Output the (x, y) coordinate of the center of the cell containing the given text.  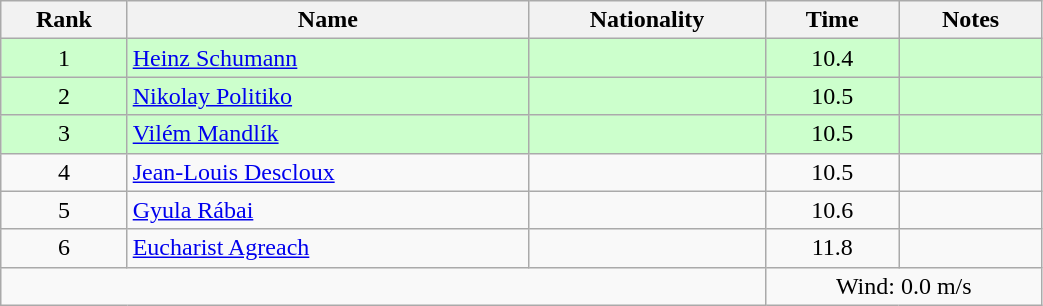
5 (64, 210)
10.6 (832, 210)
Time (832, 20)
Vilém Mandlík (328, 134)
3 (64, 134)
Notes (970, 20)
2 (64, 96)
4 (64, 172)
Heinz Schumann (328, 58)
10.4 (832, 58)
1 (64, 58)
Gyula Rábai (328, 210)
Name (328, 20)
Rank (64, 20)
Jean-Louis Descloux (328, 172)
6 (64, 248)
11.8 (832, 248)
Eucharist Agreach (328, 248)
Nikolay Politiko (328, 96)
Wind: 0.0 m/s (904, 286)
Nationality (648, 20)
